For the text-containing cell, return its midpoint in [X, Y] coordinate format. 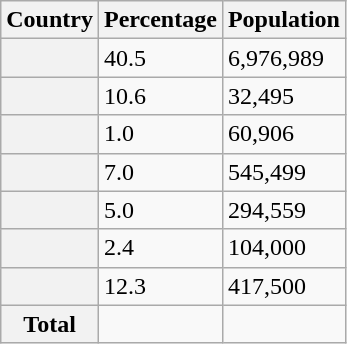
6,976,989 [284, 58]
Percentage [160, 20]
32,495 [284, 96]
5.0 [160, 210]
7.0 [160, 172]
294,559 [284, 210]
40.5 [160, 58]
Country [50, 20]
417,500 [284, 286]
10.6 [160, 96]
545,499 [284, 172]
2.4 [160, 248]
Population [284, 20]
104,000 [284, 248]
1.0 [160, 134]
60,906 [284, 134]
12.3 [160, 286]
Total [50, 324]
